Search for the cell housing the specified text and yield its (x, y) center coordinate. 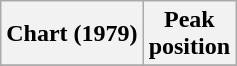
Chart (1979) (72, 34)
Peakposition (189, 34)
